Return the (X, Y) coordinate for the center point of the cell that contains the specified text.  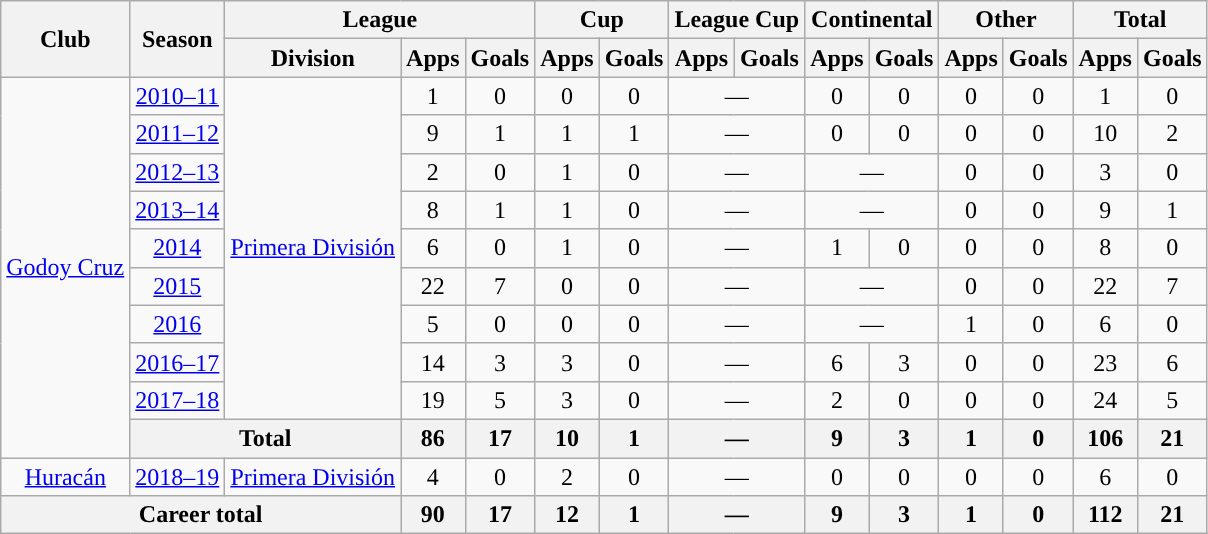
2015 (178, 286)
Club (66, 39)
League Cup (737, 20)
2018–19 (178, 477)
2017–18 (178, 400)
Continental (872, 20)
Cup (602, 20)
19 (433, 400)
86 (433, 438)
2012–13 (178, 172)
90 (433, 515)
14 (433, 362)
League (380, 20)
4 (433, 477)
12 (567, 515)
2016 (178, 324)
24 (1105, 400)
2016–17 (178, 362)
106 (1105, 438)
Other (1006, 20)
2010–11 (178, 96)
Division (313, 58)
Career total (201, 515)
Season (178, 39)
23 (1105, 362)
2011–12 (178, 134)
Huracán (66, 477)
Godoy Cruz (66, 268)
2014 (178, 248)
112 (1105, 515)
2013–14 (178, 210)
